Return (X, Y) of the center of cell containing provided text 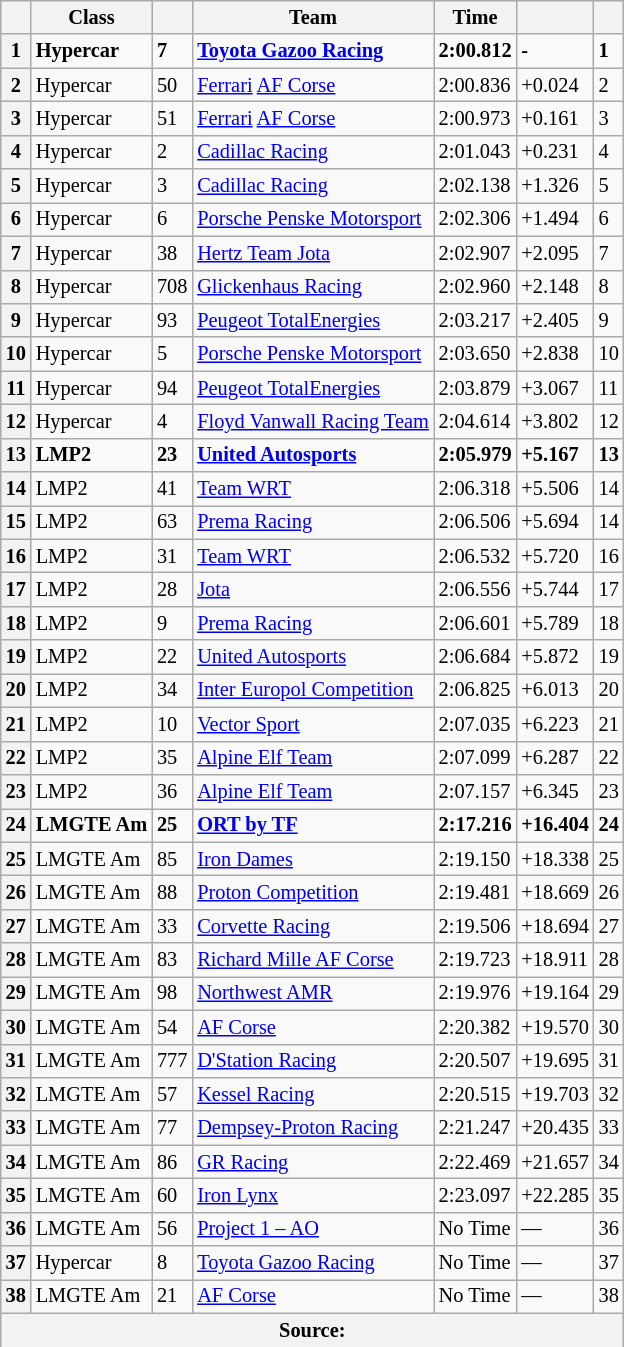
+16.404 (554, 825)
+19.703 (554, 1094)
+18.911 (554, 960)
+1.326 (554, 186)
Richard Mille AF Corse (312, 960)
2:21.247 (476, 1128)
2:20.507 (476, 1061)
50 (172, 85)
Floyd Vanwall Racing Team (312, 421)
2:00.836 (476, 85)
2:07.035 (476, 724)
Glickenhaus Racing (312, 287)
+22.285 (554, 1195)
+19.570 (554, 1027)
+6.013 (554, 690)
+6.223 (554, 724)
2:06.556 (476, 589)
+2.838 (554, 354)
41 (172, 489)
+5.789 (554, 623)
+21.657 (554, 1162)
2:19.481 (476, 892)
2:20.515 (476, 1094)
2:07.157 (476, 791)
+5.694 (554, 522)
77 (172, 1128)
+0.161 (554, 118)
2:02.960 (476, 287)
2:00.812 (476, 51)
Hertz Team Jota (312, 253)
+5.720 (554, 556)
2:06.684 (476, 657)
+6.345 (554, 791)
2:05.979 (476, 455)
2:01.043 (476, 152)
2:06.532 (476, 556)
+18.694 (554, 926)
Time (476, 17)
Jota (312, 589)
D'Station Racing (312, 1061)
Iron Lynx (312, 1195)
2:23.097 (476, 1195)
2:17.216 (476, 825)
+3.802 (554, 421)
+19.164 (554, 993)
2:06.318 (476, 489)
2:06.825 (476, 690)
Inter Europol Competition (312, 690)
+19.695 (554, 1061)
GR Racing (312, 1162)
2:03.217 (476, 320)
2:19.506 (476, 926)
+3.067 (554, 388)
2:03.650 (476, 354)
15 (16, 522)
2:22.469 (476, 1162)
94 (172, 388)
98 (172, 993)
60 (172, 1195)
2:00.973 (476, 118)
Proton Competition (312, 892)
2:20.382 (476, 1027)
+5.744 (554, 589)
85 (172, 859)
57 (172, 1094)
+0.024 (554, 85)
+5.506 (554, 489)
Project 1 – AO (312, 1229)
2:03.879 (476, 388)
2:19.150 (476, 859)
Team (312, 17)
2:02.907 (476, 253)
+2.095 (554, 253)
56 (172, 1229)
+18.338 (554, 859)
708 (172, 287)
Class (92, 17)
777 (172, 1061)
63 (172, 522)
+2.405 (554, 320)
51 (172, 118)
86 (172, 1162)
ORT by TF (312, 825)
2:04.614 (476, 421)
Corvette Racing (312, 926)
83 (172, 960)
Dempsey-Proton Racing (312, 1128)
+1.494 (554, 219)
2:06.506 (476, 522)
+2.148 (554, 287)
+5.167 (554, 455)
2:02.306 (476, 219)
2:06.601 (476, 623)
54 (172, 1027)
+5.872 (554, 657)
+6.287 (554, 758)
Source: (312, 1330)
- (554, 51)
2:02.138 (476, 186)
93 (172, 320)
Northwest AMR (312, 993)
Iron Dames (312, 859)
2:07.099 (476, 758)
+0.231 (554, 152)
88 (172, 892)
+18.669 (554, 892)
Vector Sport (312, 724)
Kessel Racing (312, 1094)
+20.435 (554, 1128)
2:19.976 (476, 993)
2:19.723 (476, 960)
